Return (x, y) of the center of cell containing provided text 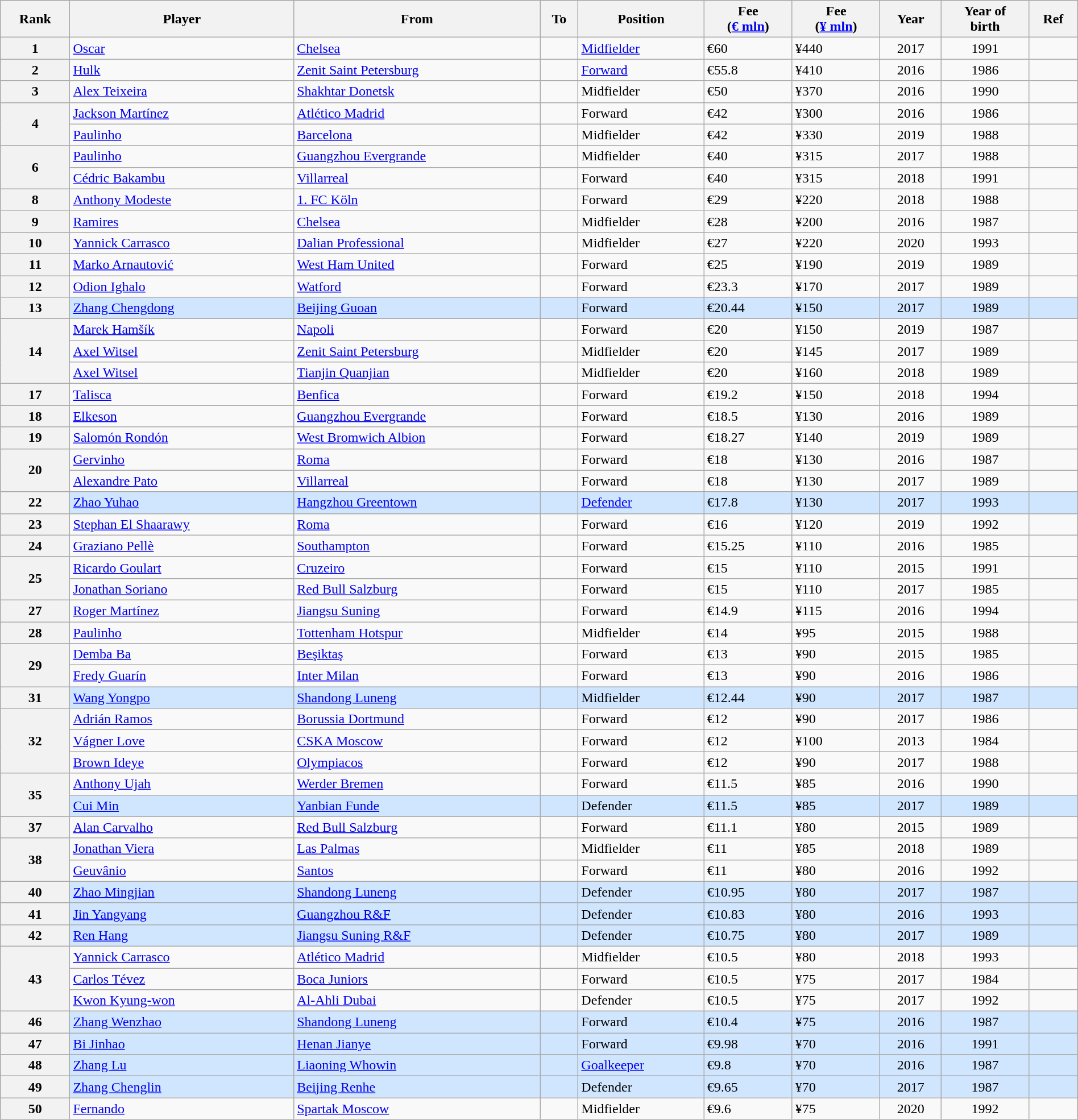
20 (35, 470)
42 (35, 935)
Napoli (417, 330)
¥330 (836, 135)
31 (35, 698)
Olympiacos (417, 762)
Shakhtar Donetsk (417, 92)
43 (35, 978)
¥145 (836, 351)
Benfica (417, 395)
Talisca (182, 395)
11 (35, 264)
Beijing Guoan (417, 308)
To (559, 19)
Marek Hamšík (182, 330)
€11.1 (748, 827)
Al-Ahli Dubai (417, 1001)
Henan Jianye (417, 1044)
50 (35, 1109)
€60 (748, 48)
¥440 (836, 48)
¥100 (836, 741)
Spartak Moscow (417, 1109)
Oscar (182, 48)
€9.6 (748, 1109)
¥170 (836, 286)
Year ofbirth (985, 19)
Dalian Professional (417, 243)
€9.8 (748, 1065)
Adrián Ramos (182, 719)
€9.65 (748, 1087)
Jonathan Viera (182, 849)
9 (35, 221)
Ramires (182, 221)
¥120 (836, 524)
Cui Min (182, 806)
Year (911, 19)
Ricardo Goulart (182, 567)
Geuvânio (182, 870)
Fernando (182, 1109)
€18.5 (748, 416)
Carlos Tévez (182, 978)
¥140 (836, 438)
€18.27 (748, 438)
24 (35, 546)
€19.2 (748, 395)
12 (35, 286)
Alan Carvalho (182, 827)
Roger Martínez (182, 611)
2 (35, 70)
46 (35, 1022)
23 (35, 524)
Inter Milan (417, 676)
¥160 (836, 373)
Zhao Mingjian (182, 892)
Beijing Renhe (417, 1087)
49 (35, 1087)
29 (35, 665)
40 (35, 892)
41 (35, 914)
19 (35, 438)
Tianjin Quanjian (417, 373)
€12.44 (748, 698)
Boca Juniors (417, 978)
Salomón Rondón (182, 438)
Player (182, 19)
Rank (35, 19)
Cédric Bakambu (182, 178)
Alexandre Pato (182, 481)
Ren Hang (182, 935)
From (417, 19)
Alex Teixeira (182, 92)
17 (35, 395)
€14 (748, 633)
Jiangsu Suning (417, 611)
Zhang Chenglin (182, 1087)
Graziano Pellè (182, 546)
28 (35, 633)
Anthony Modeste (182, 200)
€15.25 (748, 546)
Barcelona (417, 135)
¥95 (836, 633)
Odion Ighalo (182, 286)
Fredy Guarín (182, 676)
6 (35, 167)
¥370 (836, 92)
Werder Bremen (417, 784)
€55.8 (748, 70)
18 (35, 416)
Guangzhou R&F (417, 914)
2013 (911, 741)
Brown Ideye (182, 762)
Liaoning Whowin (417, 1065)
€10.95 (748, 892)
€25 (748, 264)
3 (35, 92)
35 (35, 795)
22 (35, 503)
Southampton (417, 546)
€14.9 (748, 611)
Bi Jinhao (182, 1044)
37 (35, 827)
32 (35, 741)
Fee(€ mln) (748, 19)
Demba Ba (182, 654)
Zhang Lu (182, 1065)
1 (35, 48)
Vágner Love (182, 741)
€17.8 (748, 503)
Marko Arnautović (182, 264)
Hulk (182, 70)
Jackson Martínez (182, 113)
CSKA Moscow (417, 741)
€16 (748, 524)
Jin Yangyang (182, 914)
Goalkeeper (641, 1065)
€10.4 (748, 1022)
Ref (1053, 19)
Stephan El Shaarawy (182, 524)
1. FC Köln (417, 200)
¥190 (836, 264)
Watford (417, 286)
Fee(¥ mln) (836, 19)
Borussia Dortmund (417, 719)
14 (35, 351)
Tottenham Hotspur (417, 633)
10 (35, 243)
€10.83 (748, 914)
27 (35, 611)
Kwon Kyung-won (182, 1001)
€28 (748, 221)
Cruzeiro (417, 567)
13 (35, 308)
€9.98 (748, 1044)
25 (35, 578)
€29 (748, 200)
Zhang Wenzhao (182, 1022)
Las Palmas (417, 849)
48 (35, 1065)
West Ham United (417, 264)
West Bromwich Albion (417, 438)
€50 (748, 92)
Beşiktaş (417, 654)
Wang Yongpo (182, 698)
8 (35, 200)
Santos (417, 870)
47 (35, 1044)
Anthony Ujah (182, 784)
€23.3 (748, 286)
¥410 (836, 70)
¥200 (836, 221)
38 (35, 860)
Jonathan Soriano (182, 589)
Zhao Yuhao (182, 503)
€27 (748, 243)
€20.44 (748, 308)
¥115 (836, 611)
Yanbian Funde (417, 806)
Zhang Chengdong (182, 308)
Hangzhou Greentown (417, 503)
Elkeson (182, 416)
¥300 (836, 113)
€10.75 (748, 935)
Jiangsu Suning R&F (417, 935)
4 (35, 124)
Position (641, 19)
Gervinho (182, 459)
